Return [X, Y] of the center of cell containing provided text 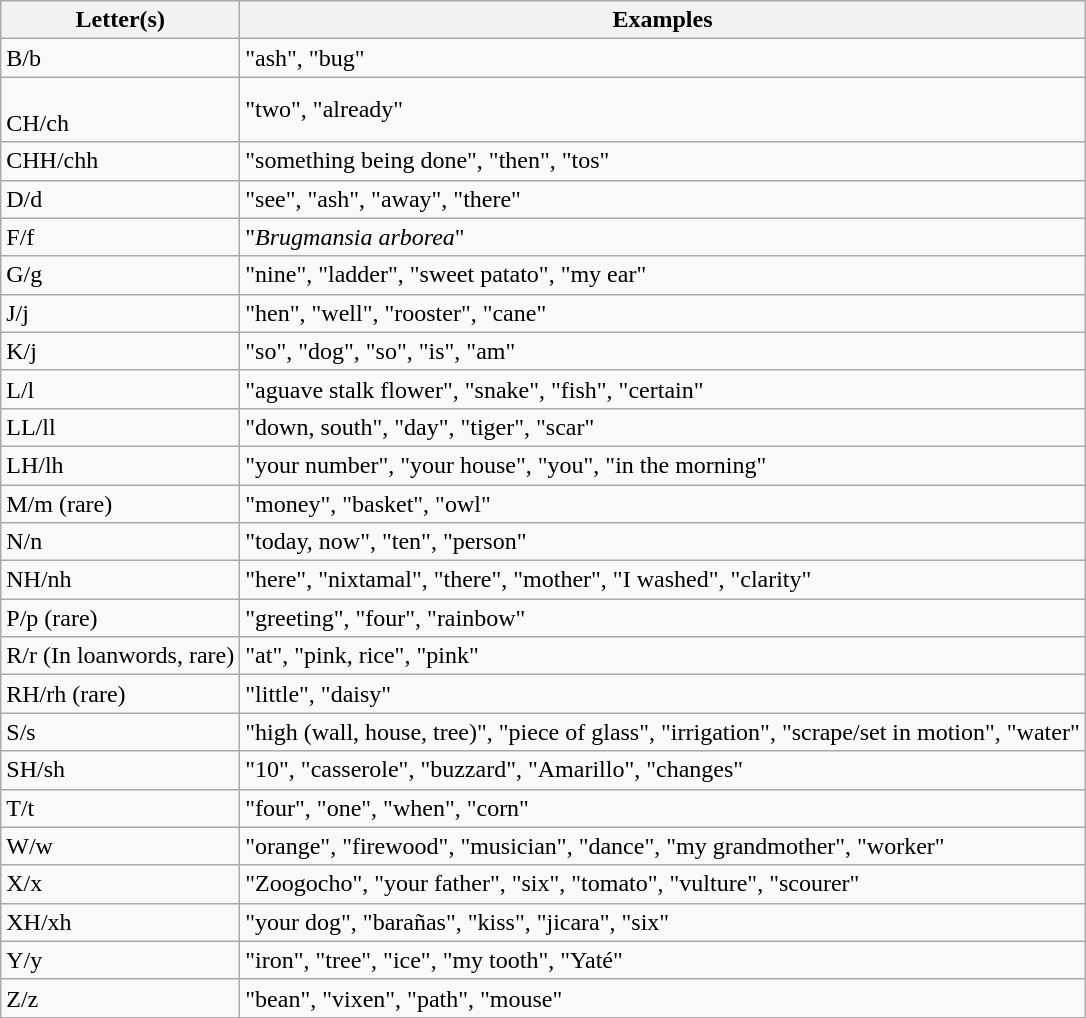
"see", "ash", "away", "there" [662, 199]
"10", "casserole", "buzzard", "Amarillo", "changes" [662, 770]
SH/sh [120, 770]
"Zoogocho", "your father", "six", "tomato", "vulture", "scourer" [662, 884]
RH/rh (rare) [120, 694]
L/l [120, 389]
LL/ll [120, 427]
B/b [120, 58]
M/m (rare) [120, 503]
G/g [120, 275]
CH/ch [120, 110]
S/s [120, 732]
F/f [120, 237]
W/w [120, 846]
"ash", "bug" [662, 58]
J/j [120, 313]
"your dog", "barañas", "kiss", "jicara", "six" [662, 922]
"money", "basket", "owl" [662, 503]
"two", "already" [662, 110]
X/x [120, 884]
R/r (In loanwords, rare) [120, 656]
"high (wall, house, tree)", "piece of glass", "irrigation", "scrape/set in motion", "water" [662, 732]
"bean", "vixen", "path", "mouse" [662, 998]
CHH/chh [120, 161]
T/t [120, 808]
"here", "nixtamal", "there", "mother", "I washed", "clarity" [662, 580]
"down, south", "day", "tiger", "scar" [662, 427]
LH/lh [120, 465]
"so", "dog", "so", "is", "am" [662, 351]
"at", "pink, rice", "pink" [662, 656]
"little", "daisy" [662, 694]
N/n [120, 542]
"iron", "tree", "ice", "my tooth", "Yaté" [662, 960]
P/p (rare) [120, 618]
Z/z [120, 998]
Letter(s) [120, 20]
"orange", "firewood", "musician", "dance", "my grandmother", "worker" [662, 846]
Y/y [120, 960]
NH/nh [120, 580]
"hen", "well", "rooster", "cane" [662, 313]
"nine", "ladder", "sweet patato", "my ear" [662, 275]
K/j [120, 351]
D/d [120, 199]
Examples [662, 20]
"aguave stalk flower", "snake", "fish", "certain" [662, 389]
XH/xh [120, 922]
"your number", "your house", "you", "in the morning" [662, 465]
"Brugmansia arborea" [662, 237]
"something being done", "then", "tos" [662, 161]
"four", "one", "when", "corn" [662, 808]
"today, now", "ten", "person" [662, 542]
"greeting", "four", "rainbow" [662, 618]
